Find where the given text appears and provide that cell's center as [X, Y] coordinate. 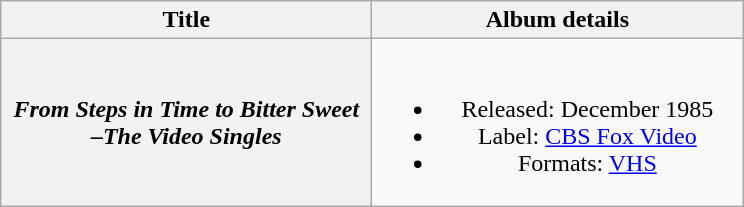
Title [186, 20]
From Steps in Time to Bitter Sweet –The Video Singles [186, 122]
Released: December 1985Label: CBS Fox VideoFormats: VHS [558, 122]
Album details [558, 20]
